Output the [x, y] coordinate of the center of the cell containing the given text.  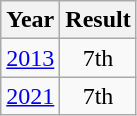
2013 [30, 58]
Result [98, 20]
Year [30, 20]
2021 [30, 96]
